Extract the (X, Y) coordinate from the center of the cell holding the provided text.  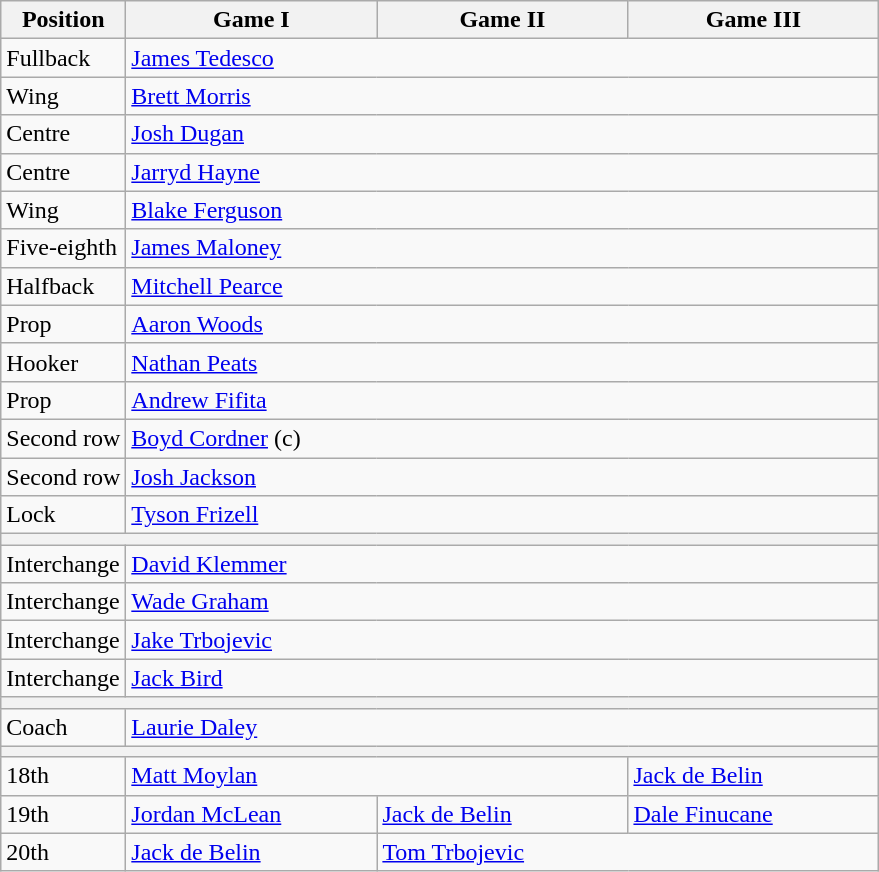
Mitchell Pearce (502, 286)
20th (64, 852)
Josh Jackson (502, 477)
Jordan McLean (252, 814)
Laurie Daley (502, 727)
Aaron Woods (502, 324)
Hooker (64, 362)
James Maloney (502, 248)
Nathan Peats (502, 362)
Blake Ferguson (502, 210)
Game III (754, 20)
Matt Moylan (377, 776)
Halfback (64, 286)
James Tedesco (502, 58)
Jarryd Hayne (502, 172)
18th (64, 776)
Jake Trbojevic (502, 640)
Tyson Frizell (502, 515)
Position (64, 20)
Five-eighth (64, 248)
19th (64, 814)
Dale Finucane (754, 814)
David Klemmer (502, 564)
Wade Graham (502, 602)
Fullback (64, 58)
Tom Trbojevic (628, 852)
Game II (502, 20)
Josh Dugan (502, 134)
Brett Morris (502, 96)
Boyd Cordner (c) (502, 438)
Coach (64, 727)
Jack Bird (502, 678)
Game I (252, 20)
Lock (64, 515)
Andrew Fifita (502, 400)
